Return the (X, Y) coordinate for the center point of the cell that contains the specified text.  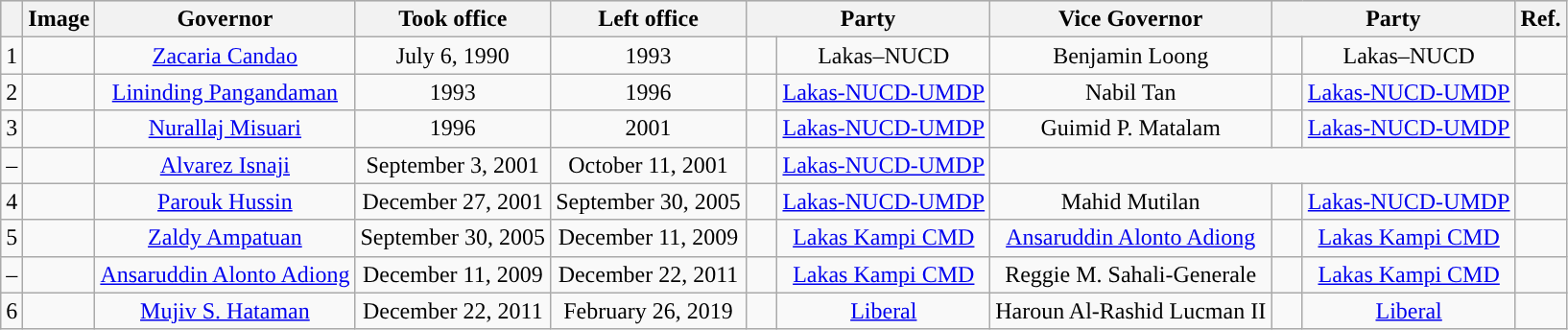
Vice Governor (1130, 19)
Lininding Pangandaman (225, 92)
5 (12, 238)
Took office (453, 19)
1 (12, 56)
Governor (225, 19)
July 6, 1990 (453, 56)
September 3, 2001 (453, 165)
Ref. (1541, 19)
Mujiv S. Hataman (225, 311)
4 (12, 201)
October 11, 2001 (649, 165)
2 (12, 92)
Nabil Tan (1130, 92)
December 27, 2001 (453, 201)
2001 (649, 129)
Mahid Mutilan (1130, 201)
Haroun Al-Rashid Lucman II (1130, 311)
6 (12, 311)
Zacaria Candao (225, 56)
3 (12, 129)
Image (59, 19)
February 26, 2019 (649, 311)
Left office (649, 19)
Benjamin Loong (1130, 56)
Reggie M. Sahali-Generale (1130, 274)
Guimid P. Matalam (1130, 129)
Zaldy Ampatuan (225, 238)
Alvarez Isnaji (225, 165)
Nurallaj Misuari (225, 129)
Parouk Hussin (225, 201)
